Capture the cell that displays the provided text and extract its (x, y) central coordinate. 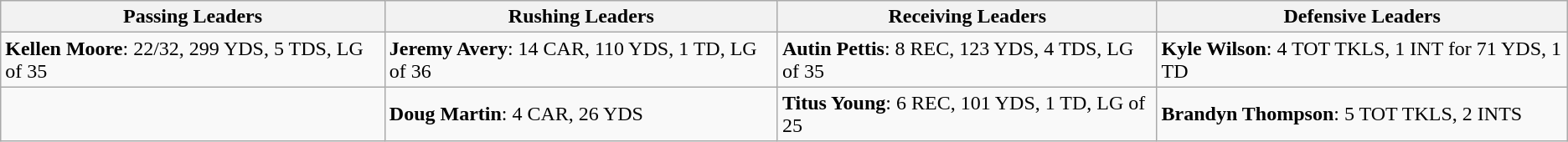
Jeremy Avery: 14 CAR, 110 YDS, 1 TD, LG of 36 (581, 60)
Brandyn Thompson: 5 TOT TKLS, 2 INTS (1362, 114)
Kyle Wilson: 4 TOT TKLS, 1 INT for 71 YDS, 1 TD (1362, 60)
Titus Young: 6 REC, 101 YDS, 1 TD, LG of 25 (967, 114)
Doug Martin: 4 CAR, 26 YDS (581, 114)
Passing Leaders (193, 17)
Kellen Moore: 22/32, 299 YDS, 5 TDS, LG of 35 (193, 60)
Receiving Leaders (967, 17)
Rushing Leaders (581, 17)
Autin Pettis: 8 REC, 123 YDS, 4 TDS, LG of 35 (967, 60)
Defensive Leaders (1362, 17)
